Provide the [X, Y] coordinate of the cell's center where the given text is located.  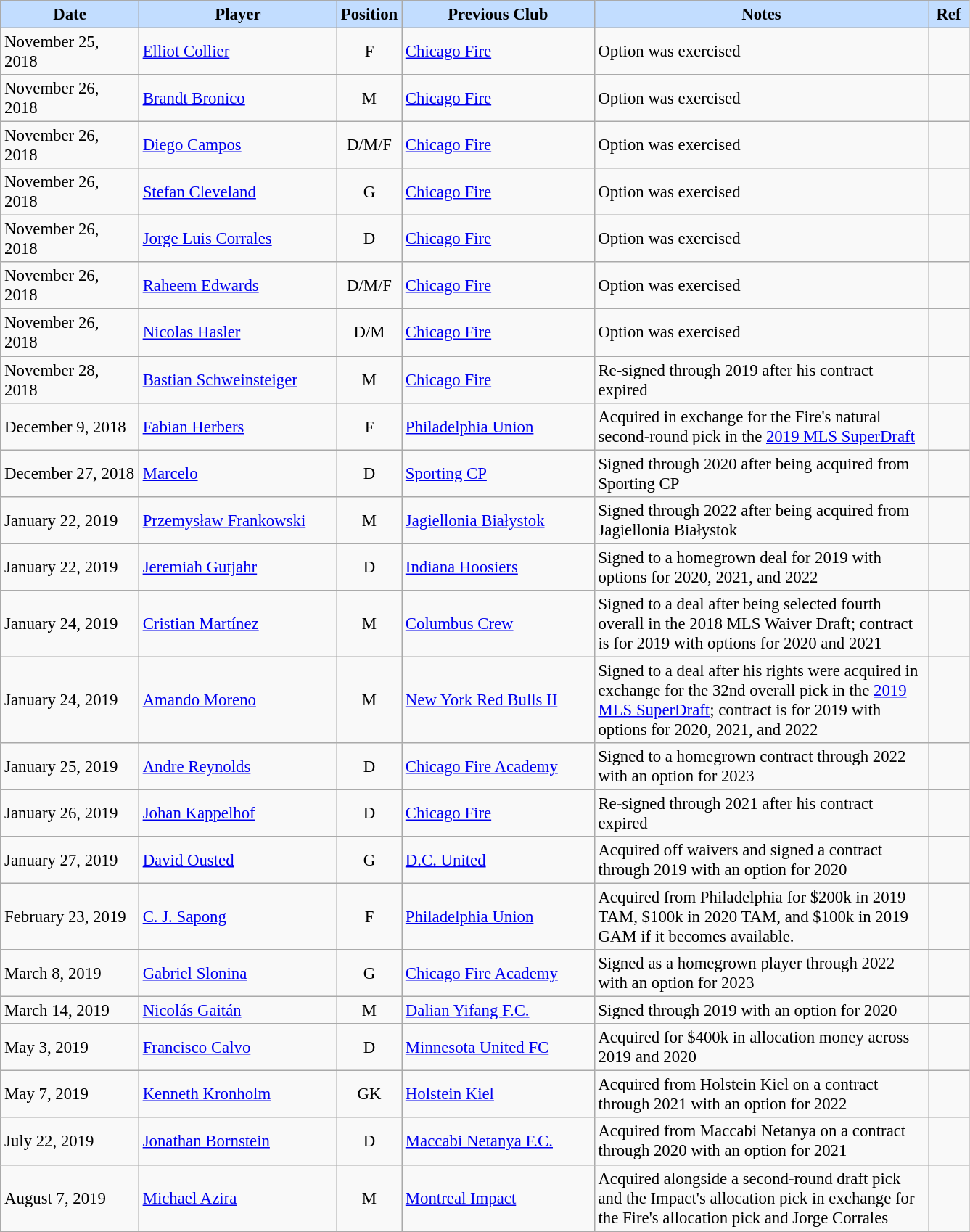
Andre Reynolds [238, 766]
July 22, 2019 [70, 1142]
Signed to a deal after being selected fourth overall in the 2018 MLS Waiver Draft; contract is for 2019 with options for 2020 and 2021 [762, 624]
Indiana Hoosiers [498, 567]
Kenneth Kronholm [238, 1094]
Acquired from Philadelphia for $200k in 2019 TAM, $100k in 2020 TAM, and $100k in 2019 GAM if it becomes available. [762, 917]
Nicolás Gaitán [238, 1011]
Brandt Bronico [238, 99]
Acquired in exchange for the Fire's natural second-round pick in the 2019 MLS SuperDraft [762, 427]
Player [238, 15]
Przemysław Frankowski [238, 520]
December 27, 2018 [70, 473]
Notes [762, 15]
Ref [949, 15]
February 23, 2019 [70, 917]
Nicolas Hasler [238, 332]
Signed to a homegrown contract through 2022 with an option for 2023 [762, 766]
Signed through 2020 after being acquired from Sporting CP [762, 473]
Dalian Yifang F.C. [498, 1011]
Columbus Crew [498, 624]
Fabian Herbers [238, 427]
Sporting CP [498, 473]
Re-signed through 2021 after his contract expired [762, 813]
GK [369, 1094]
D.C. United [498, 861]
December 9, 2018 [70, 427]
Michael Azira [238, 1198]
Signed through 2022 after being acquired from Jagiellonia Białystok [762, 520]
C. J. Sapong [238, 917]
Jagiellonia Białystok [498, 520]
Date [70, 15]
Maccabi Netanya F.C. [498, 1142]
Signed as a homegrown player through 2022 with an option for 2023 [762, 974]
Acquired from Holstein Kiel on a contract through 2021 with an option for 2022 [762, 1094]
Jonathan Bornstein [238, 1142]
Signed to a homegrown deal for 2019 with options for 2020, 2021, and 2022 [762, 567]
Elliot Collier [238, 52]
May 7, 2019 [70, 1094]
Raheem Edwards [238, 286]
Montreal Impact [498, 1198]
David Ousted [238, 861]
March 8, 2019 [70, 974]
Johan Kappelhof [238, 813]
Jorge Luis Corrales [238, 239]
Minnesota United FC [498, 1048]
January 25, 2019 [70, 766]
November 28, 2018 [70, 380]
August 7, 2019 [70, 1198]
Gabriel Slonina [238, 974]
November 25, 2018 [70, 52]
Acquired from Maccabi Netanya on a contract through 2020 with an option for 2021 [762, 1142]
Acquired for $400k in allocation money across 2019 and 2020 [762, 1048]
March 14, 2019 [70, 1011]
Cristian Martínez [238, 624]
January 26, 2019 [70, 813]
Holstein Kiel [498, 1094]
New York Red Bulls II [498, 699]
January 27, 2019 [70, 861]
Diego Campos [238, 145]
Amando Moreno [238, 699]
Position [369, 15]
Jeremiah Gutjahr [238, 567]
Previous Club [498, 15]
Acquired alongside a second-round draft pick and the Impact's allocation pick in exchange for the Fire's allocation pick and Jorge Corrales [762, 1198]
May 3, 2019 [70, 1048]
Marcelo [238, 473]
D/M [369, 332]
Francisco Calvo [238, 1048]
Re-signed through 2019 after his contract expired [762, 380]
Acquired off waivers and signed a contract through 2019 with an option for 2020 [762, 861]
Stefan Cleveland [238, 192]
Signed through 2019 with an option for 2020 [762, 1011]
Bastian Schweinsteiger [238, 380]
